Detect which cell encompasses the target text, then output its [x, y] center coordinate. 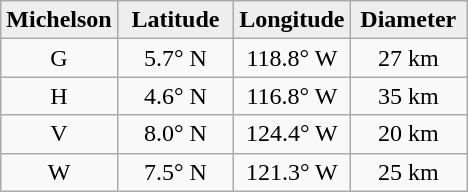
20 km [408, 134]
8.0° N [175, 134]
118.8° W [292, 58]
116.8° W [292, 96]
Diameter [408, 20]
27 km [408, 58]
7.5° N [175, 172]
G [59, 58]
25 km [408, 172]
Longitude [292, 20]
5.7° N [175, 58]
121.3° W [292, 172]
V [59, 134]
H [59, 96]
Michelson [59, 20]
4.6° N [175, 96]
35 km [408, 96]
Latitude [175, 20]
W [59, 172]
124.4° W [292, 134]
